Identify which cell holds the provided text, then report its (X, Y) central coordinate. 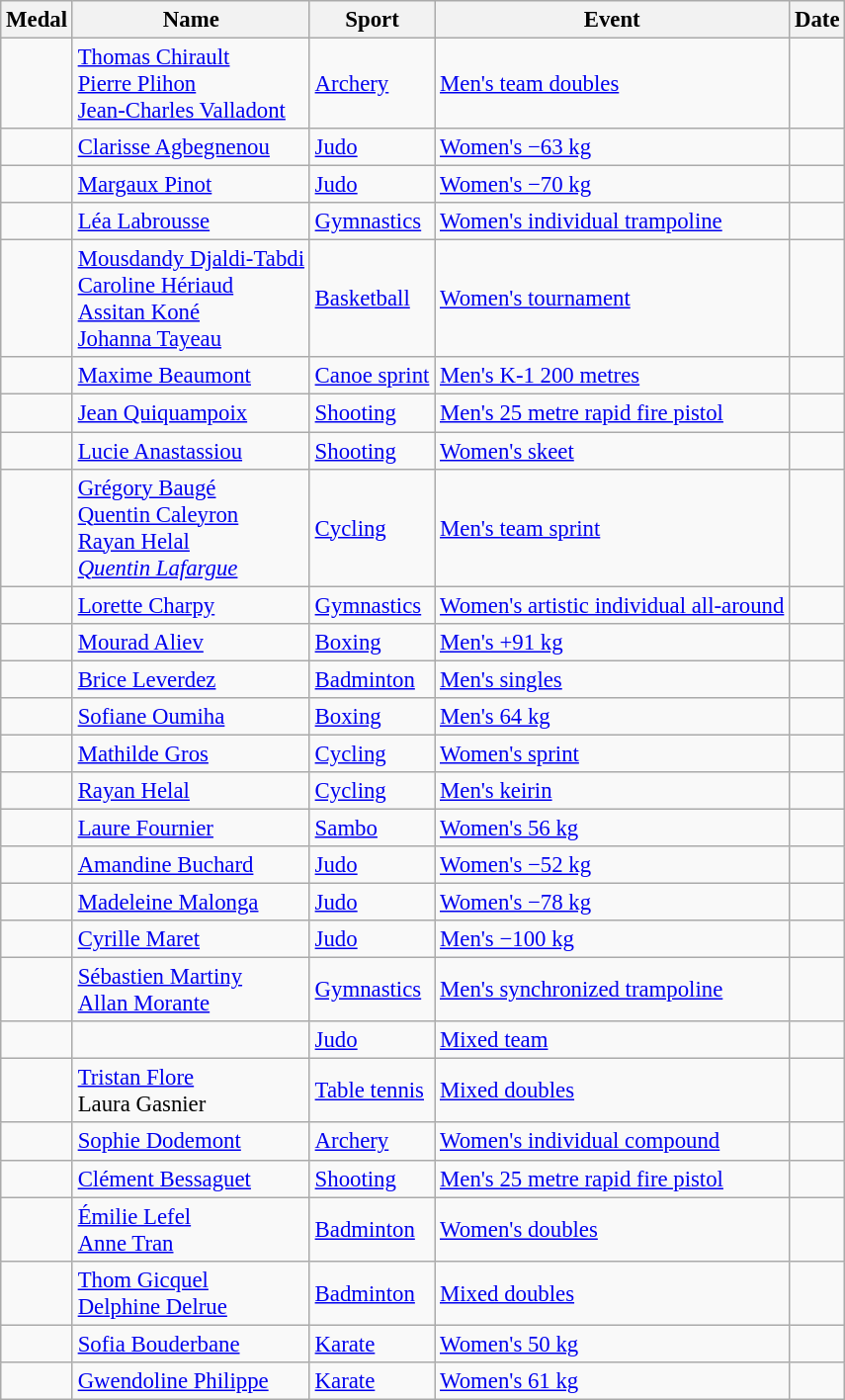
Tristan FloreLaura Gasnier (191, 1092)
Women's artistic individual all-around (613, 605)
Sport (372, 20)
Sofiane Oumiha (191, 717)
Name (191, 20)
Thom GicquelDelphine Delrue (191, 1293)
Thomas ChiraultPierre PlihonJean-Charles Valladont (191, 84)
Women's −78 kg (613, 903)
Lorette Charpy (191, 605)
Lucie Anastassiou (191, 451)
Rayan Helal (191, 791)
Mixed team (613, 1040)
Men's +91 kg (613, 642)
Margaux Pinot (191, 185)
Léa Labrousse (191, 221)
Men's team sprint (613, 528)
Amandine Buchard (191, 865)
Basketball (372, 299)
Sébastien MartinyAllan Morante (191, 991)
Event (613, 20)
Men's 64 kg (613, 717)
Women's −70 kg (613, 185)
Table tennis (372, 1092)
Men's −100 kg (613, 939)
Men's team doubles (613, 84)
Women's doubles (613, 1230)
Date (817, 20)
Mousdandy Djaldi-TabdiCaroline HériaudAssitan KonéJohanna Tayeau (191, 299)
Women's −52 kg (613, 865)
Gwendoline Philippe (191, 1381)
Men's singles (613, 679)
Mathilde Gros (191, 753)
Women's tournament (613, 299)
Women's 50 kg (613, 1344)
Men's keirin (613, 791)
Canoe sprint (372, 377)
Émilie LefelAnne Tran (191, 1230)
Cyrille Maret (191, 939)
Men's K-1 200 metres (613, 377)
Sophie Dodemont (191, 1142)
Clément Bessaguet (191, 1179)
Maxime Beaumont (191, 377)
Madeleine Malonga (191, 903)
Women's −63 kg (613, 147)
Women's 56 kg (613, 828)
Grégory BaugéQuentin CaleyronRayan HelalQuentin Lafargue (191, 528)
Men's synchronized trampoline (613, 991)
Brice Leverdez (191, 679)
Clarisse Agbegnenou (191, 147)
Sambo (372, 828)
Mourad Aliev (191, 642)
Women's 61 kg (613, 1381)
Women's individual compound (613, 1142)
Medal (38, 20)
Jean Quiquampoix (191, 413)
Women's individual trampoline (613, 221)
Women's sprint (613, 753)
Laure Fournier (191, 828)
Sofia Bouderbane (191, 1344)
Women's skeet (613, 451)
